Extract the [X, Y] coordinate from the center of the cell holding the provided text.  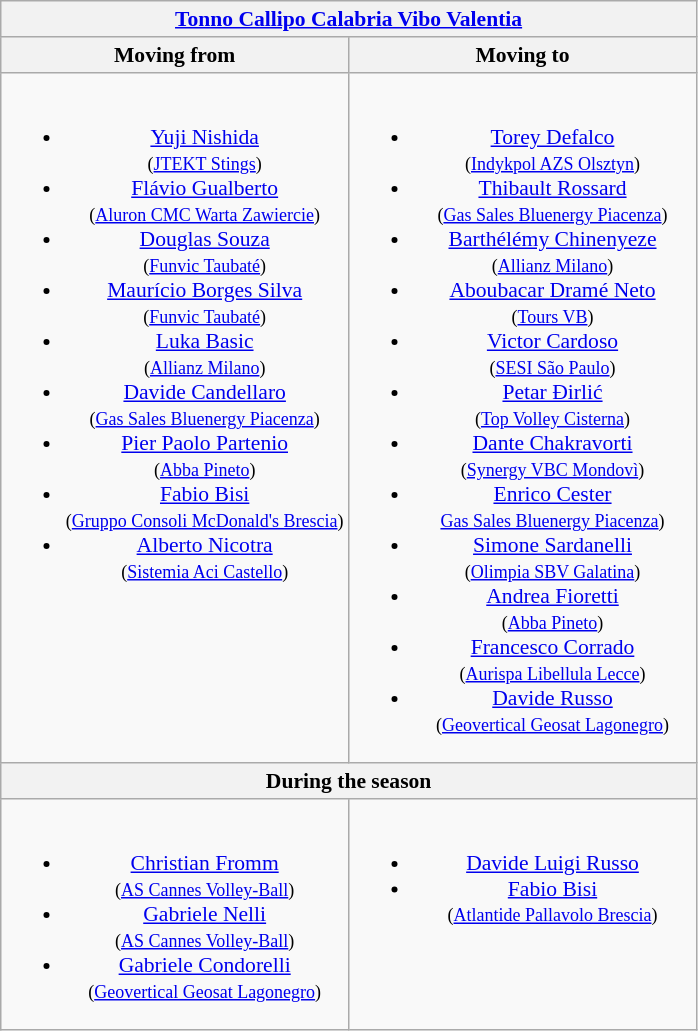
Moving to [523, 55]
Davide Luigi Russo Fabio Bisi(Atlantide Pallavolo Brescia) [523, 915]
During the season [349, 781]
Tonno Callipo Calabria Vibo Valentia [349, 19]
Moving from [175, 55]
Christian Fromm(AS Cannes Volley-Ball) Gabriele Nelli(AS Cannes Volley-Ball) Gabriele Condorelli(Geovertical Geosat Lagonegro) [175, 915]
